Pinpoint the cell where the given text exists, returning its [X, Y] midpoint coordinate. 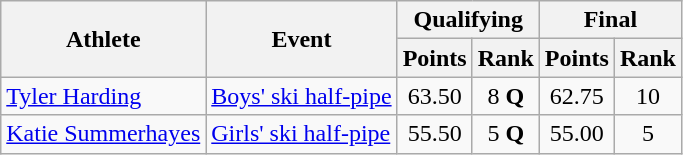
Boys' ski half-pipe [302, 96]
Girls' ski half-pipe [302, 134]
63.50 [434, 96]
10 [648, 96]
55.00 [576, 134]
55.50 [434, 134]
Katie Summerhayes [104, 134]
Final [610, 20]
8 Q [506, 96]
5 Q [506, 134]
Tyler Harding [104, 96]
Qualifying [468, 20]
Event [302, 39]
62.75 [576, 96]
5 [648, 134]
Athlete [104, 39]
